Scan for the cell matching the given text and deliver its [x, y] coordinate at center. 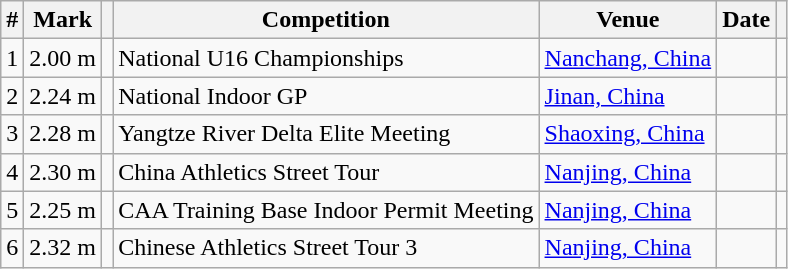
3 [12, 134]
Nanchang, China [628, 58]
2.24 m [63, 96]
Chinese Athletics Street Tour 3 [326, 248]
2.32 m [63, 248]
2.25 m [63, 210]
Jinan, China [628, 96]
2 [12, 96]
Yangtze River Delta Elite Meeting [326, 134]
2.28 m [63, 134]
Date [746, 20]
National U16 Championships [326, 58]
Competition [326, 20]
6 [12, 248]
4 [12, 172]
Venue [628, 20]
2.00 m [63, 58]
CAA Training Base Indoor Permit Meeting [326, 210]
5 [12, 210]
1 [12, 58]
Shaoxing, China [628, 134]
2.30 m [63, 172]
# [12, 20]
National Indoor GP [326, 96]
China Athletics Street Tour [326, 172]
Mark [63, 20]
